Output the (x, y) coordinate of the center of the cell containing the given text.  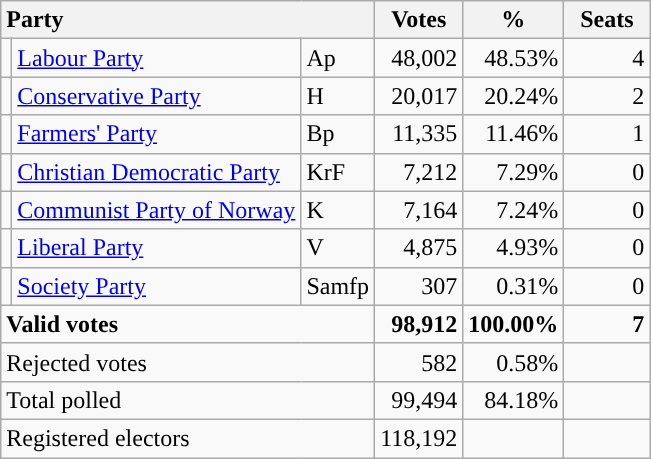
20.24% (514, 96)
Rejected votes (188, 362)
582 (419, 362)
V (338, 248)
K (338, 210)
Samfp (338, 286)
7,212 (419, 172)
Liberal Party (156, 248)
84.18% (514, 400)
4.93% (514, 248)
Labour Party (156, 58)
Bp (338, 134)
2 (607, 96)
Farmers' Party (156, 134)
0.31% (514, 286)
Party (188, 20)
98,912 (419, 324)
100.00% (514, 324)
Votes (419, 20)
Total polled (188, 400)
KrF (338, 172)
48.53% (514, 58)
Society Party (156, 286)
H (338, 96)
Ap (338, 58)
Registered electors (188, 438)
0.58% (514, 362)
20,017 (419, 96)
1 (607, 134)
11,335 (419, 134)
7,164 (419, 210)
48,002 (419, 58)
Valid votes (188, 324)
118,192 (419, 438)
7 (607, 324)
99,494 (419, 400)
Christian Democratic Party (156, 172)
307 (419, 286)
7.29% (514, 172)
Seats (607, 20)
Conservative Party (156, 96)
4,875 (419, 248)
11.46% (514, 134)
% (514, 20)
Communist Party of Norway (156, 210)
7.24% (514, 210)
4 (607, 58)
